For the text-containing cell, return its midpoint in [x, y] coordinate format. 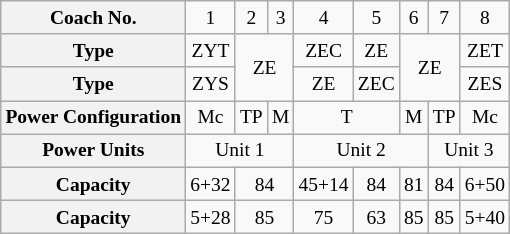
45+14 [324, 184]
ZYS [211, 84]
Power Configuration [94, 118]
ZES [485, 84]
6 [414, 18]
8 [485, 18]
1 [211, 18]
6+50 [485, 184]
Coach No. [94, 18]
75 [324, 216]
5 [376, 18]
4 [324, 18]
Power Units [94, 150]
ZYT [211, 50]
T [346, 118]
ZET [485, 50]
63 [376, 216]
Unit 1 [240, 150]
Unit 3 [469, 150]
5+40 [485, 216]
3 [280, 18]
7 [444, 18]
2 [251, 18]
6+32 [211, 184]
Unit 2 [361, 150]
5+28 [211, 216]
81 [414, 184]
